Return [X, Y] of the center of cell containing provided text 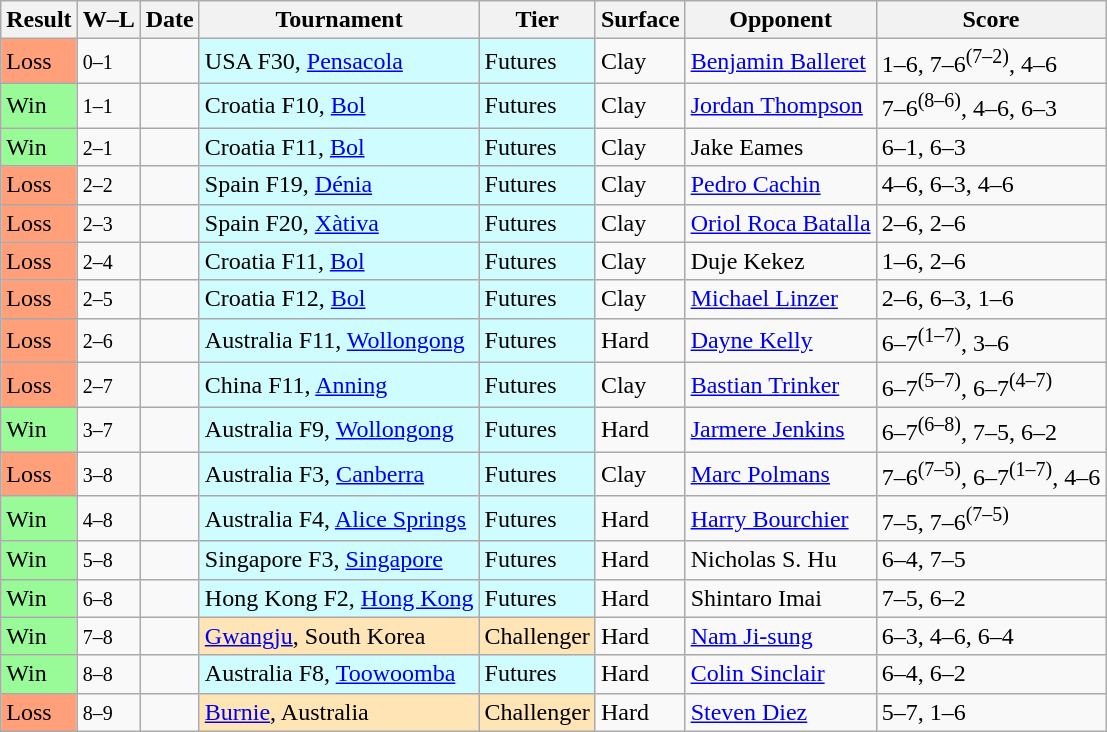
1–6, 7–6(7–2), 4–6 [991, 62]
4–6, 6–3, 4–6 [991, 185]
Spain F20, Xàtiva [339, 223]
Croatia F12, Bol [339, 299]
Jarmere Jenkins [780, 430]
USA F30, Pensacola [339, 62]
Steven Diez [780, 712]
Oriol Roca Batalla [780, 223]
8–9 [108, 712]
7–5, 6–2 [991, 598]
Australia F4, Alice Springs [339, 518]
7–8 [108, 636]
4–8 [108, 518]
6–8 [108, 598]
5–7, 1–6 [991, 712]
2–6, 6–3, 1–6 [991, 299]
Croatia F10, Bol [339, 106]
Tournament [339, 20]
Nam Ji-sung [780, 636]
6–1, 6–3 [991, 147]
7–5, 7–6(7–5) [991, 518]
Result [39, 20]
6–4, 7–5 [991, 560]
Jordan Thompson [780, 106]
Australia F8, Toowoomba [339, 674]
6–7(1–7), 3–6 [991, 340]
Colin Sinclair [780, 674]
Benjamin Balleret [780, 62]
6–7(5–7), 6–7(4–7) [991, 386]
Shintaro Imai [780, 598]
6–4, 6–2 [991, 674]
Marc Polmans [780, 474]
Jake Eames [780, 147]
Australia F3, Canberra [339, 474]
Date [170, 20]
1–6, 2–6 [991, 261]
Australia F9, Wollongong [339, 430]
Surface [640, 20]
Score [991, 20]
2–6, 2–6 [991, 223]
6–7(6–8), 7–5, 6–2 [991, 430]
Opponent [780, 20]
2–4 [108, 261]
Tier [537, 20]
2–3 [108, 223]
W–L [108, 20]
0–1 [108, 62]
Pedro Cachin [780, 185]
2–2 [108, 185]
Australia F11, Wollongong [339, 340]
Burnie, Australia [339, 712]
Gwangju, South Korea [339, 636]
Nicholas S. Hu [780, 560]
Singapore F3, Singapore [339, 560]
2–6 [108, 340]
3–7 [108, 430]
8–8 [108, 674]
Duje Kekez [780, 261]
Dayne Kelly [780, 340]
2–7 [108, 386]
3–8 [108, 474]
2–5 [108, 299]
Harry Bourchier [780, 518]
Spain F19, Dénia [339, 185]
5–8 [108, 560]
6–3, 4–6, 6–4 [991, 636]
2–1 [108, 147]
7–6(8–6), 4–6, 6–3 [991, 106]
Michael Linzer [780, 299]
1–1 [108, 106]
Bastian Trinker [780, 386]
Hong Kong F2, Hong Kong [339, 598]
China F11, Anning [339, 386]
7–6(7–5), 6–7(1–7), 4–6 [991, 474]
